Detect which cell encompasses the target text, then output its (x, y) center coordinate. 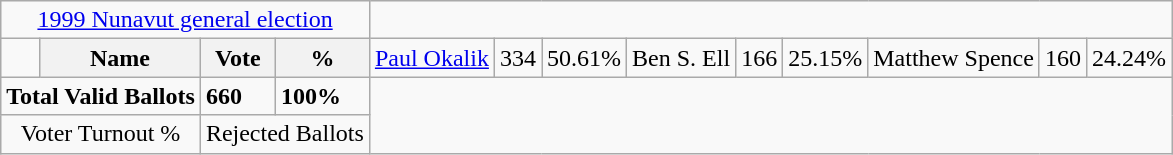
334 (518, 58)
25.15% (826, 58)
Paul Okalik (432, 58)
Matthew Spence (954, 58)
Voter Turnout % (101, 134)
Ben S. Ell (682, 58)
1999 Nunavut general election (186, 20)
Rejected Ballots (284, 134)
660 (238, 96)
50.61% (584, 58)
% (322, 58)
160 (1062, 58)
24.24% (1128, 58)
Vote (238, 58)
Name (120, 58)
100% (322, 96)
166 (760, 58)
Total Valid Ballots (101, 96)
